Search for the cell housing the specified text and yield its (x, y) center coordinate. 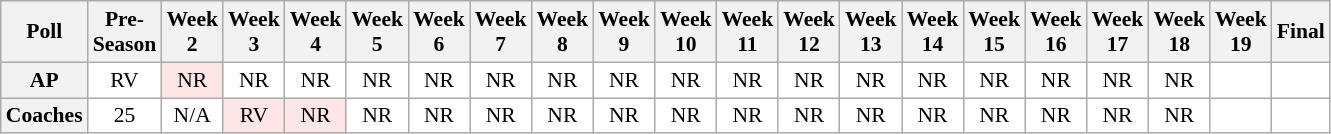
25 (125, 116)
Week5 (377, 32)
AP (44, 80)
Week8 (562, 32)
Week12 (809, 32)
Week2 (192, 32)
Week3 (254, 32)
Week18 (1179, 32)
Week17 (1118, 32)
Week14 (933, 32)
N/A (192, 116)
Pre-Season (125, 32)
Week7 (501, 32)
Week9 (624, 32)
Week16 (1056, 32)
Week13 (871, 32)
Coaches (44, 116)
Final (1301, 32)
Poll (44, 32)
Week11 (748, 32)
Week10 (686, 32)
Week6 (439, 32)
Week19 (1241, 32)
Week4 (316, 32)
Week15 (994, 32)
